Return the (X, Y) coordinate for the center point of the cell that contains the specified text.  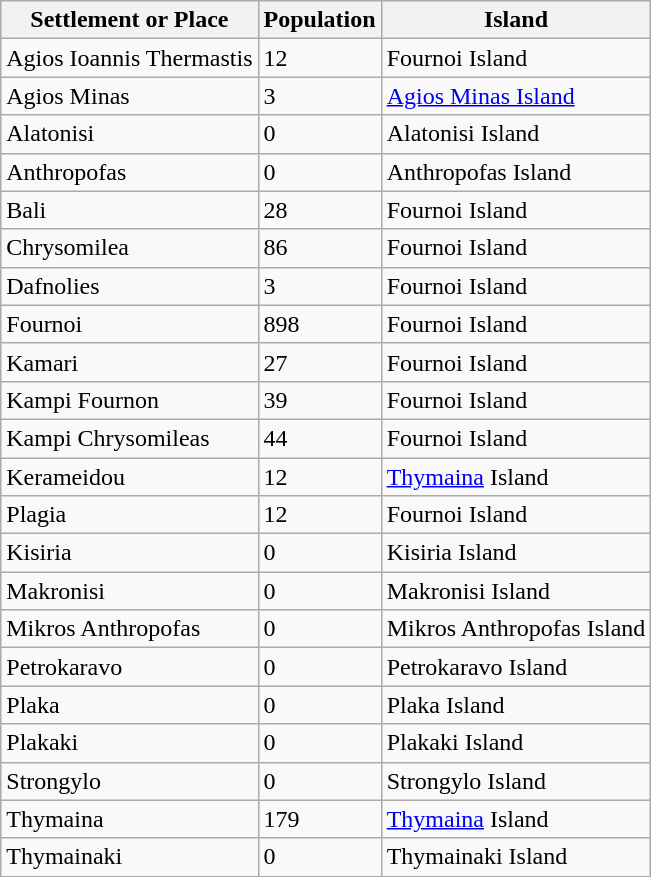
Agios Minas Island (516, 96)
28 (320, 210)
Plaka (130, 705)
Thymainaki Island (516, 857)
Dafnolies (130, 286)
Mikros Anthropofas Island (516, 629)
Kerameidou (130, 477)
898 (320, 324)
Strongylo (130, 781)
Kisiria Island (516, 553)
Petrokaravo (130, 667)
Makronisi (130, 591)
Anthropofas Island (516, 172)
Anthropofas (130, 172)
Kisiria (130, 553)
Kampi Fournon (130, 400)
86 (320, 248)
Plakaki Island (516, 743)
Island (516, 20)
Mikros Anthropofas (130, 629)
Chrysomilea (130, 248)
Settlement or Place (130, 20)
Strongylo Island (516, 781)
Fournoi (130, 324)
Plaka Island (516, 705)
Agios Ioannis Thermastis (130, 58)
Makronisi Island (516, 591)
Thymaina (130, 819)
Petrokaravo Island (516, 667)
Bali (130, 210)
27 (320, 362)
Kampi Chrysomileas (130, 438)
Alatonisi (130, 134)
Kamari (130, 362)
Plakaki (130, 743)
Plagia (130, 515)
Population (320, 20)
Alatonisi Island (516, 134)
Agios Minas (130, 96)
39 (320, 400)
Thymainaki (130, 857)
179 (320, 819)
44 (320, 438)
